Scan for the cell matching the given text and deliver its [x, y] coordinate at center. 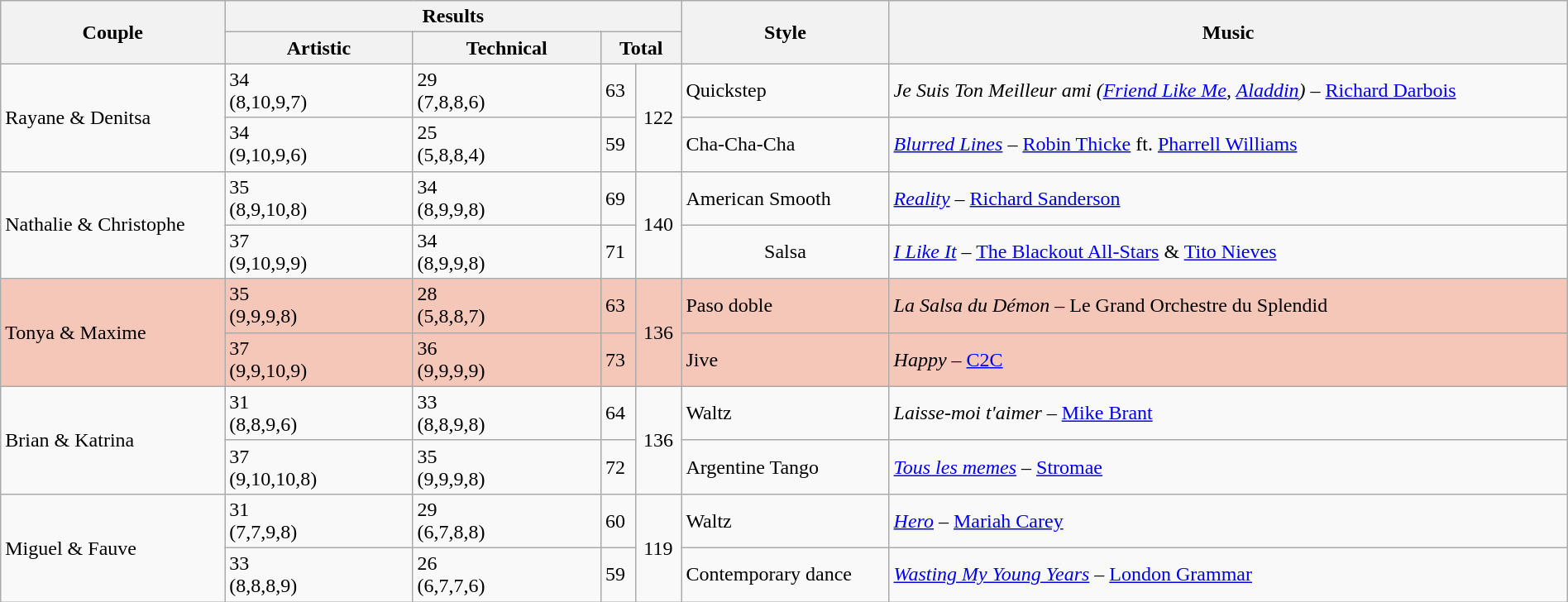
26(6,7,7,6) [506, 574]
Contemporary dance [786, 574]
Brian & Katrina [112, 440]
Cha-Cha-Cha [786, 144]
Tous les memes – Stromae [1228, 466]
Nathalie & Christophe [112, 225]
36(9,9,9,9) [506, 359]
Tonya & Maxime [112, 332]
25(5,8,8,4) [506, 144]
29(7,8,8,6) [506, 91]
Wasting My Young Years – London Grammar [1228, 574]
Je Suis Ton Meilleur ami (Friend Like Me, Aladdin) – Richard Darbois [1228, 91]
Artistic [319, 48]
I Like It – The Blackout All-Stars & Tito Nieves [1228, 251]
Salsa [786, 251]
29(6,7,8,8) [506, 521]
37(9,9,10,9) [319, 359]
La Salsa du Démon – Le Grand Orchestre du Splendid [1228, 306]
Rayane & Denitsa [112, 117]
35(8,9,10,8) [319, 198]
Style [786, 32]
69 [618, 198]
Miguel & Fauve [112, 547]
37(9,10,9,9) [319, 251]
Laisse-moi t'aimer – Mike Brant [1228, 413]
Music [1228, 32]
37(9,10,10,8) [319, 466]
Quickstep [786, 91]
Paso doble [786, 306]
33(8,8,9,8) [506, 413]
Couple [112, 32]
Hero – Mariah Carey [1228, 521]
71 [618, 251]
60 [618, 521]
Technical [506, 48]
Argentine Tango [786, 466]
American Smooth [786, 198]
31(7,7,9,8) [319, 521]
33(8,8,8,9) [319, 574]
Blurred Lines – Robin Thicke ft. Pharrell Williams [1228, 144]
73 [618, 359]
31(8,8,9,6) [319, 413]
140 [658, 225]
28(5,8,8,7) [506, 306]
64 [618, 413]
72 [618, 466]
Total [640, 48]
Happy – C2C [1228, 359]
34(8,10,9,7) [319, 91]
34(9,10,9,6) [319, 144]
Results [453, 17]
Reality – Richard Sanderson [1228, 198]
119 [658, 547]
Jive [786, 359]
122 [658, 117]
